For the text-containing cell, return its midpoint in (x, y) coordinate format. 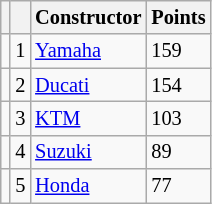
77 (178, 186)
154 (178, 85)
Points (178, 17)
Yamaha (88, 51)
2 (20, 85)
3 (20, 118)
Honda (88, 186)
Ducati (88, 85)
KTM (88, 118)
89 (178, 152)
Constructor (88, 17)
159 (178, 51)
103 (178, 118)
1 (20, 51)
5 (20, 186)
4 (20, 152)
Suzuki (88, 152)
